For the text-containing cell, return its midpoint in (x, y) coordinate format. 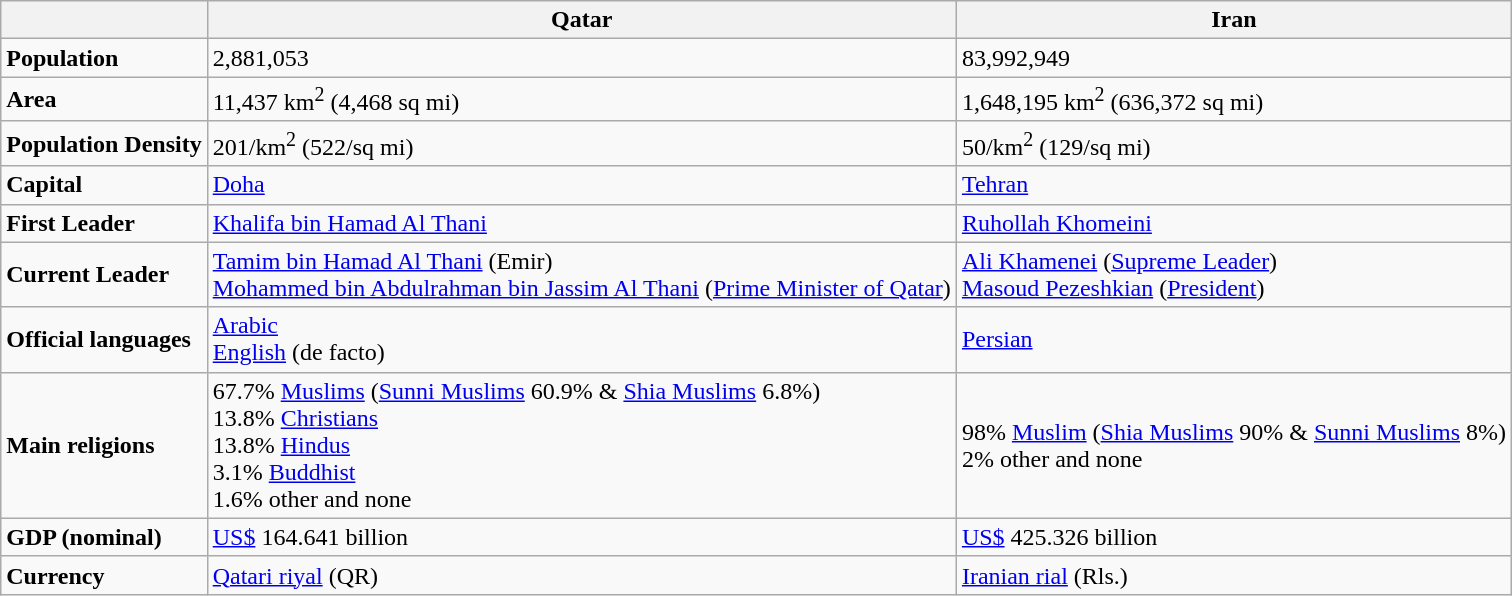
Main religions (104, 445)
67.7% Muslims (Sunni Muslims 60.9% & Shia Muslims 6.8%)13.8% Christians13.8% Hindus3.1% Buddhist1.6% other and none (582, 445)
Iranian rial (Rls.) (1234, 575)
US$ 164.641 billion (582, 537)
11,437 km2 (4,468 sq mi) (582, 100)
Tehran (1234, 185)
US$ 425.326 billion (1234, 537)
1,648,195 km2 (636,372 sq mi) (1234, 100)
Capital (104, 185)
ArabicEnglish (de facto) (582, 340)
Official languages (104, 340)
Currency (104, 575)
Qatari riyal (QR) (582, 575)
83,992,949 (1234, 58)
Area (104, 100)
201/km2 (522/sq mi) (582, 144)
Khalifa bin Hamad Al Thani (582, 223)
Iran (1234, 20)
Ali Khamenei (Supreme Leader)Masoud Pezeshkian (President) (1234, 274)
50/km2 (129/sq mi) (1234, 144)
Ruhollah Khomeini (1234, 223)
Qatar (582, 20)
Doha (582, 185)
Persian (1234, 340)
2,881,053 (582, 58)
Current Leader (104, 274)
Tamim bin Hamad Al Thani (Emir)Mohammed bin Abdulrahman bin Jassim Al Thani (Prime Minister of Qatar) (582, 274)
Population (104, 58)
GDP (nominal) (104, 537)
98% Muslim (Shia Muslims 90% & Sunni Muslims 8%) 2% other and none (1234, 445)
Population Density (104, 144)
First Leader (104, 223)
